Return the [x, y] coordinate for the center point of the cell that contains the specified text.  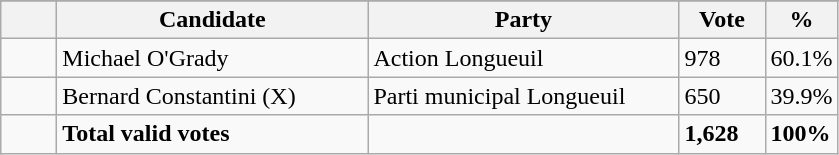
% [802, 20]
Parti municipal Longueuil [524, 96]
978 [722, 58]
39.9% [802, 96]
Vote [722, 20]
Bernard Constantini (X) [212, 96]
60.1% [802, 58]
Party [524, 20]
Total valid votes [212, 134]
100% [802, 134]
Michael O'Grady [212, 58]
Candidate [212, 20]
650 [722, 96]
1,628 [722, 134]
Action Longueuil [524, 58]
